From the cell containing the given text, extract its center point as [X, Y] coordinate. 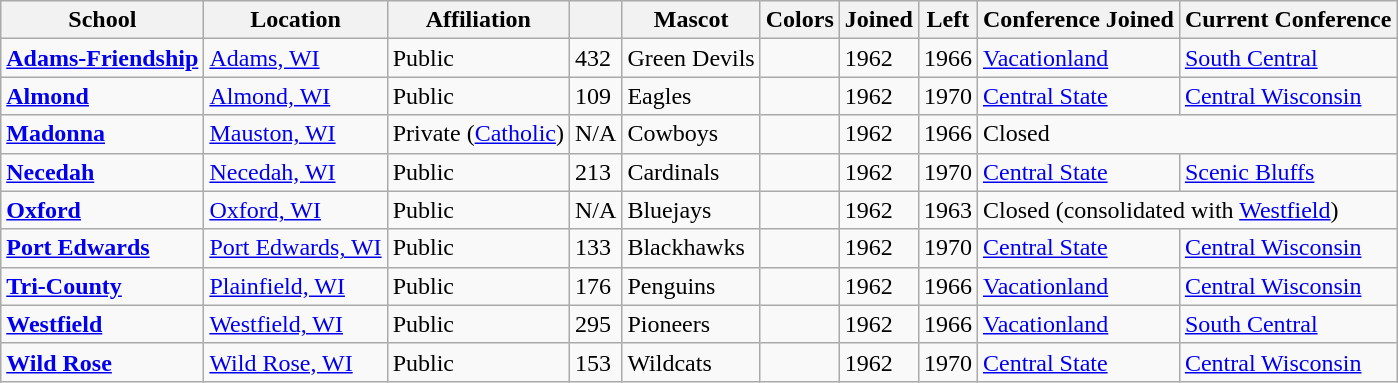
213 [595, 172]
Location [296, 20]
109 [595, 96]
Private (Catholic) [478, 134]
Oxford, WI [296, 210]
Eagles [691, 96]
Adams-Friendship [102, 58]
Necedah, WI [296, 172]
295 [595, 324]
Oxford [102, 210]
Pioneers [691, 324]
Plainfield, WI [296, 286]
Green Devils [691, 58]
Mauston, WI [296, 134]
176 [595, 286]
Port Edwards [102, 248]
Joined [878, 20]
Current Conference [1288, 20]
Closed (consolidated with Westfield) [1186, 210]
Wild Rose [102, 362]
Almond, WI [296, 96]
Closed [1186, 134]
Affiliation [478, 20]
Cardinals [691, 172]
Bluejays [691, 210]
Necedah [102, 172]
Port Edwards, WI [296, 248]
Colors [800, 20]
Blackhawks [691, 248]
1963 [948, 210]
Cowboys [691, 134]
Westfield [102, 324]
Left [948, 20]
Conference Joined [1078, 20]
Tri-County [102, 286]
Penguins [691, 286]
Westfield, WI [296, 324]
Wild Rose, WI [296, 362]
Mascot [691, 20]
153 [595, 362]
Madonna [102, 134]
Wildcats [691, 362]
Adams, WI [296, 58]
Almond [102, 96]
432 [595, 58]
133 [595, 248]
School [102, 20]
Scenic Bluffs [1288, 172]
